Identify which cell holds the provided text, then report its [x, y] central coordinate. 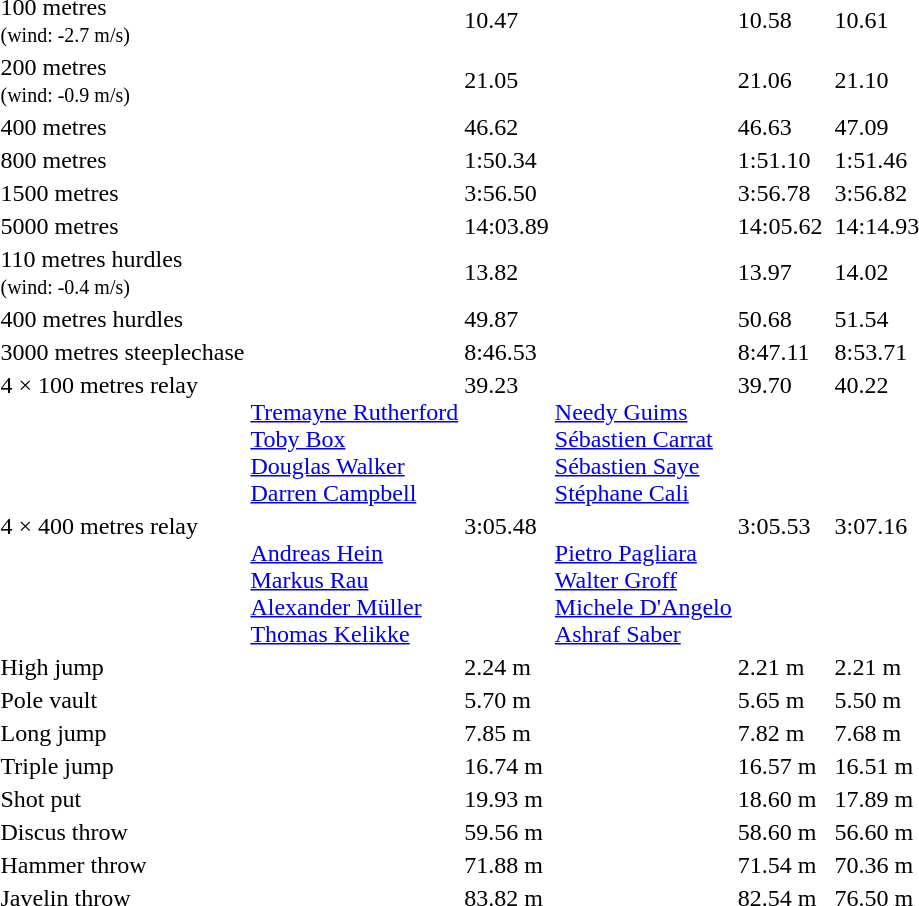
7.85 m [507, 733]
Tremayne RutherfordToby BoxDouglas WalkerDarren Campbell [354, 439]
16.74 m [507, 766]
50.68 [780, 319]
3:56.78 [780, 193]
16.57 m [780, 766]
8:46.53 [507, 352]
14:03.89 [507, 226]
Needy GuimsSébastien CarratSébastien SayeStéphane Cali [643, 439]
49.87 [507, 319]
21.06 [780, 80]
1:51.10 [780, 160]
3:05.48 [507, 580]
3:05.53 [780, 580]
71.88 m [507, 865]
71.54 m [780, 865]
46.63 [780, 127]
19.93 m [507, 799]
2.24 m [507, 667]
5.70 m [507, 700]
3:56.50 [507, 193]
1:50.34 [507, 160]
59.56 m [507, 832]
14:05.62 [780, 226]
Pietro PagliaraWalter GroffMichele D'AngeloAshraf Saber [643, 580]
13.97 [780, 272]
21.05 [507, 80]
39.70 [780, 439]
18.60 m [780, 799]
Andreas HeinMarkus RauAlexander MüllerThomas Kelikke [354, 580]
58.60 m [780, 832]
2.21 m [780, 667]
39.23 [507, 439]
7.82 m [780, 733]
5.65 m [780, 700]
8:47.11 [780, 352]
46.62 [507, 127]
13.82 [507, 272]
